Scan for the cell matching the given text and deliver its [X, Y] coordinate at center. 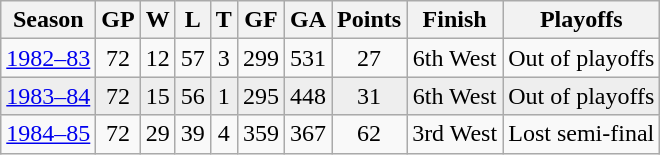
29 [158, 134]
Finish [455, 20]
1982–83 [48, 58]
62 [370, 134]
3rd West [455, 134]
GF [260, 20]
W [158, 20]
359 [260, 134]
56 [192, 96]
GA [308, 20]
39 [192, 134]
27 [370, 58]
299 [260, 58]
Lost semi-final [582, 134]
12 [158, 58]
GP [118, 20]
4 [224, 134]
448 [308, 96]
15 [158, 96]
31 [370, 96]
L [192, 20]
1983–84 [48, 96]
3 [224, 58]
295 [260, 96]
Playoffs [582, 20]
531 [308, 58]
57 [192, 58]
Points [370, 20]
1984–85 [48, 134]
367 [308, 134]
1 [224, 96]
Season [48, 20]
T [224, 20]
